Scan for the cell matching the given text and deliver its [X, Y] coordinate at center. 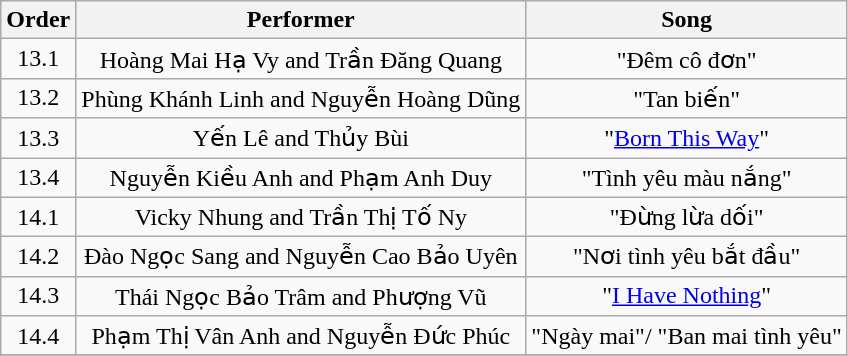
14.4 [38, 336]
13.4 [38, 178]
Đào Ngọc Sang and Nguyễn Cao Bảo Uyên [301, 257]
Yến Lê and Thủy Bùi [301, 138]
13.2 [38, 98]
Order [38, 20]
"Ngày mai"/ "Ban mai tình yêu" [687, 336]
"Đừng lừa dối" [687, 217]
13.3 [38, 138]
"Nơi tình yêu bắt đầu" [687, 257]
Song [687, 20]
"Tình yêu màu nắng" [687, 178]
13.1 [38, 59]
Performer [301, 20]
14.1 [38, 217]
Phùng Khánh Linh and Nguyễn Hoàng Dũng [301, 98]
Vicky Nhung and Trần Thị Tố Ny [301, 217]
Hoàng Mai Hạ Vy and Trần Đăng Quang [301, 59]
"Tan biến" [687, 98]
"Đêm cô đơn" [687, 59]
"I Have Nothing" [687, 296]
Nguyễn Kiều Anh and Phạm Anh Duy [301, 178]
14.3 [38, 296]
"Born This Way" [687, 138]
Phạm Thị Vân Anh and Nguyễn Đức Phúc [301, 336]
14.2 [38, 257]
Thái Ngọc Bảo Trâm and Phượng Vũ [301, 296]
